Scan for the cell matching the given text and deliver its [X, Y] coordinate at center. 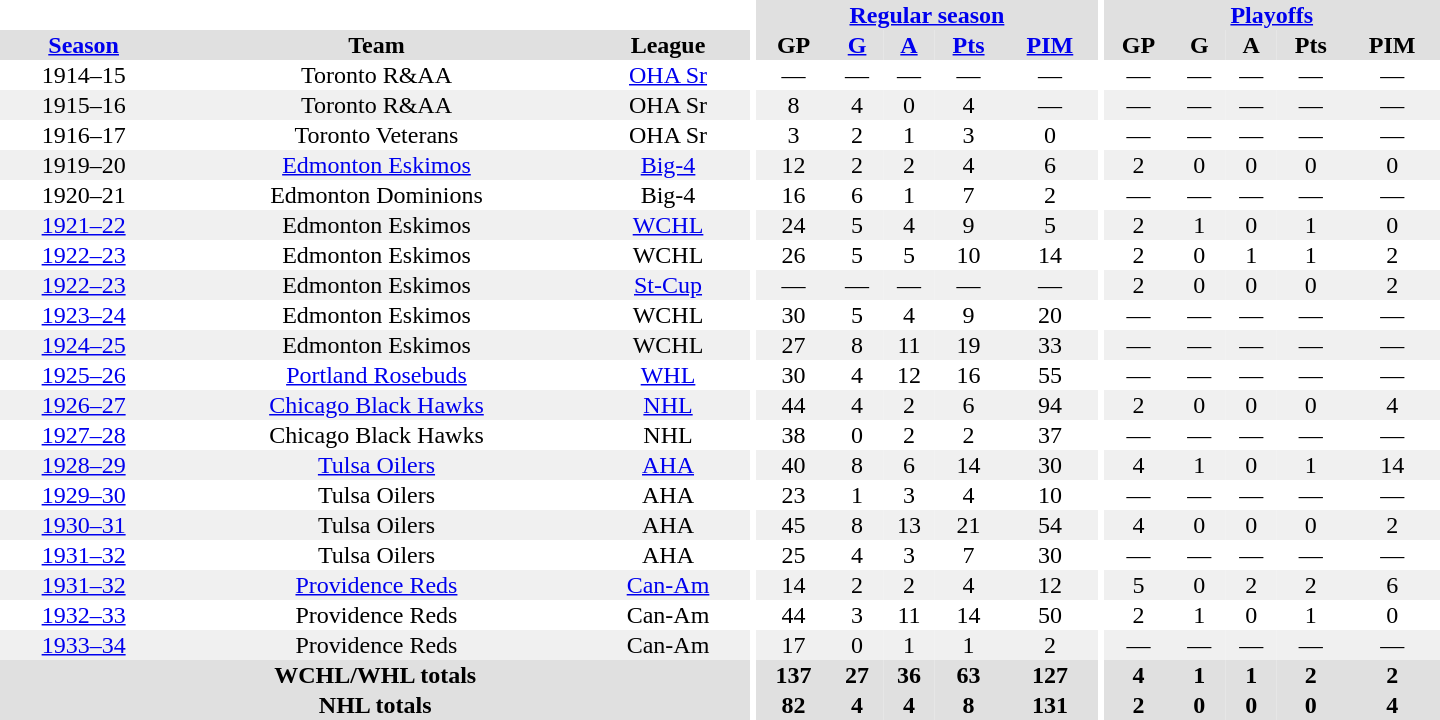
40 [794, 465]
1915–16 [84, 105]
13 [909, 525]
League [668, 45]
St-Cup [668, 285]
WHL [668, 375]
82 [794, 705]
21 [968, 525]
23 [794, 495]
25 [794, 555]
50 [1050, 615]
127 [1050, 675]
1920–21 [84, 195]
Regular season [927, 15]
1928–29 [84, 465]
1932–33 [84, 615]
1916–17 [84, 135]
1914–15 [84, 75]
20 [1050, 315]
Playoffs [1272, 15]
1921–22 [84, 225]
137 [794, 675]
33 [1050, 345]
Season [84, 45]
17 [794, 645]
1925–26 [84, 375]
1929–30 [84, 495]
1924–25 [84, 345]
26 [794, 255]
24 [794, 225]
54 [1050, 525]
1933–34 [84, 645]
1930–31 [84, 525]
Portland Rosebuds [376, 375]
45 [794, 525]
1927–28 [84, 435]
38 [794, 435]
55 [1050, 375]
1923–24 [84, 315]
36 [909, 675]
WCHL/WHL totals [375, 675]
Edmonton Dominions [376, 195]
1919–20 [84, 165]
19 [968, 345]
1926–27 [84, 405]
94 [1050, 405]
131 [1050, 705]
NHL totals [375, 705]
63 [968, 675]
37 [1050, 435]
Team [376, 45]
Toronto Veterans [376, 135]
